Provide the (X, Y) coordinate of the cell's center where the given text is located.  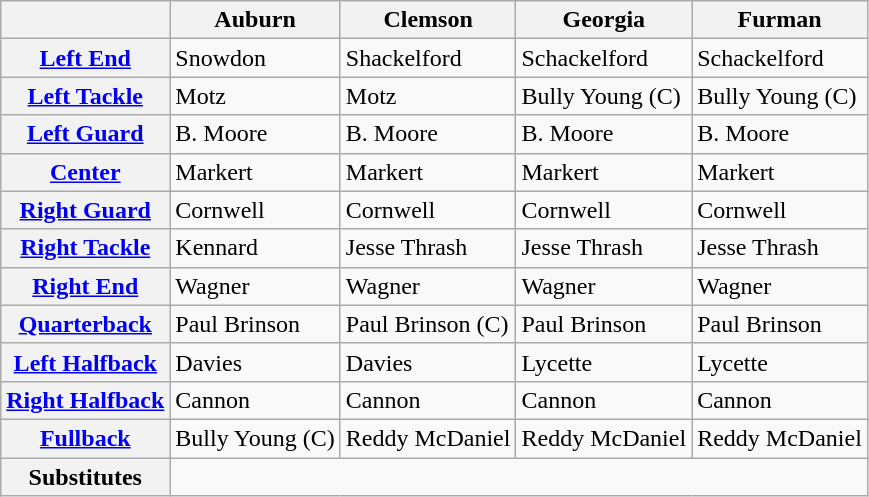
Left Halfback (86, 362)
Shackelford (428, 58)
Left End (86, 58)
Auburn (255, 20)
Paul Brinson (C) (428, 324)
Right Tackle (86, 248)
Quarterback (86, 324)
Furman (780, 20)
Right End (86, 286)
Fullback (86, 438)
Left Tackle (86, 96)
Right Guard (86, 210)
Kennard (255, 248)
Clemson (428, 20)
Right Halfback (86, 400)
Georgia (604, 20)
Substitutes (86, 477)
Left Guard (86, 134)
Center (86, 172)
Snowdon (255, 58)
